Provide the (X, Y) coordinate of the cell's center where the given text is located.  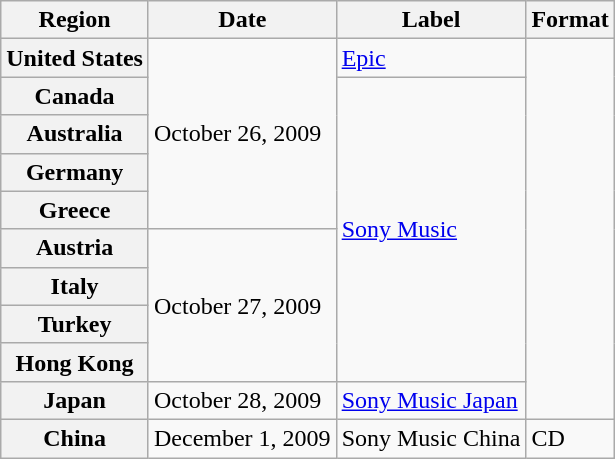
Canada (75, 96)
October 27, 2009 (242, 305)
United States (75, 58)
Date (242, 20)
Hong Kong (75, 362)
October 28, 2009 (242, 400)
Region (75, 20)
Greece (75, 210)
Germany (75, 172)
Sony Music Japan (431, 400)
Epic (431, 58)
Turkey (75, 324)
Australia (75, 134)
October 26, 2009 (242, 134)
CD (570, 438)
Sony Music China (431, 438)
Format (570, 20)
China (75, 438)
Sony Music (431, 229)
Italy (75, 286)
Austria (75, 248)
Japan (75, 400)
December 1, 2009 (242, 438)
Label (431, 20)
